Return the (x, y) coordinate for the center point of the cell that contains the specified text.  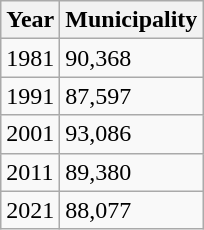
87,597 (132, 96)
89,380 (132, 172)
1991 (30, 96)
93,086 (132, 134)
90,368 (132, 58)
1981 (30, 58)
2011 (30, 172)
2021 (30, 210)
88,077 (132, 210)
Year (30, 20)
2001 (30, 134)
Municipality (132, 20)
